Output the (X, Y) coordinate of the center of the cell containing the given text.  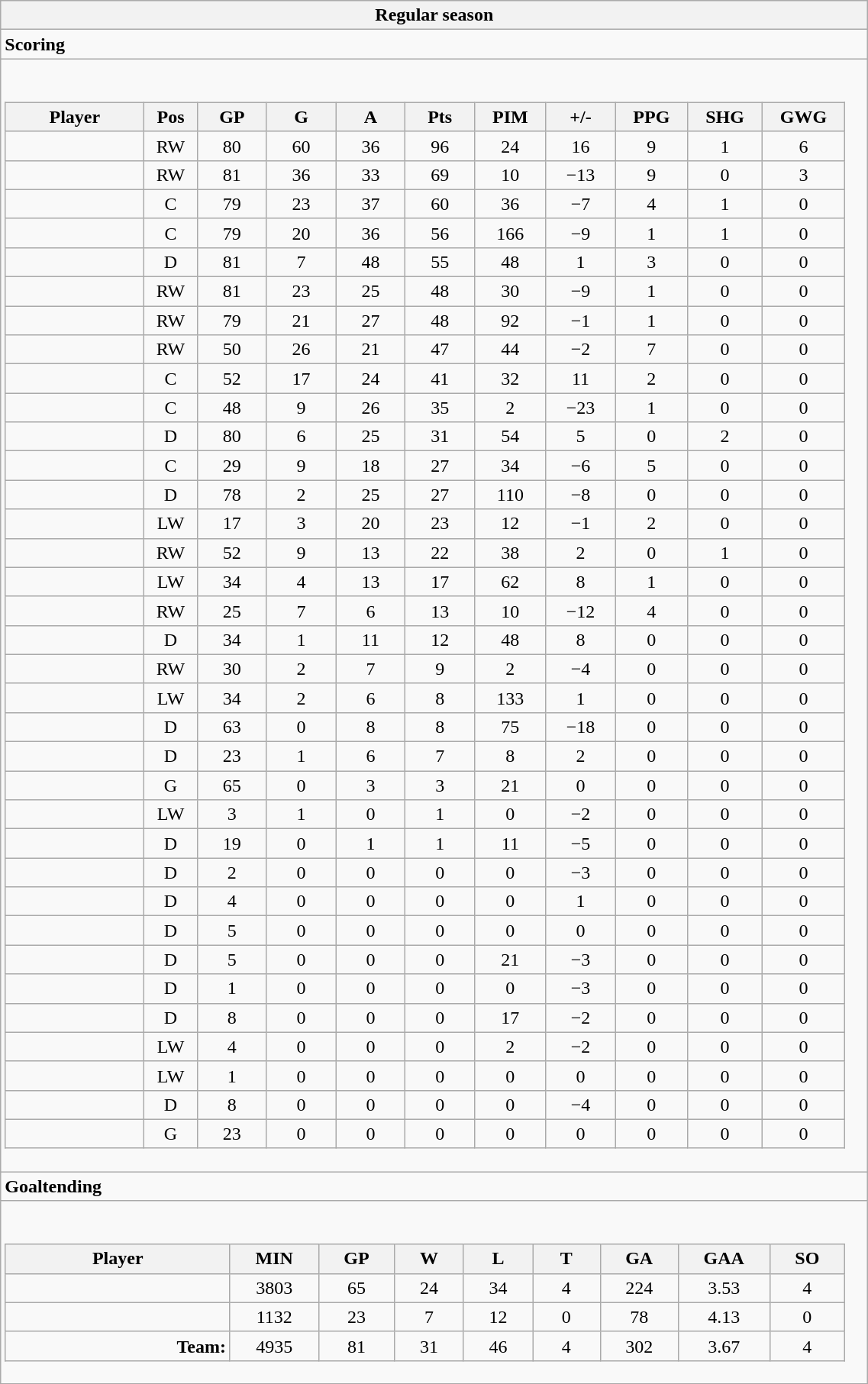
SO (807, 1259)
32 (511, 379)
18 (371, 466)
47 (440, 350)
GWG (803, 117)
38 (511, 553)
3.53 (724, 1288)
GAA (724, 1259)
−6 (580, 466)
SHG (725, 117)
Scoring (434, 44)
37 (371, 204)
−12 (580, 611)
63 (232, 727)
35 (440, 408)
44 (511, 350)
−23 (580, 408)
1132 (274, 1317)
56 (440, 233)
16 (580, 146)
133 (511, 698)
166 (511, 233)
110 (511, 495)
19 (232, 844)
41 (440, 379)
A (371, 117)
75 (511, 727)
3.67 (724, 1346)
Team: (118, 1346)
−13 (580, 175)
46 (498, 1346)
W (429, 1259)
62 (511, 582)
22 (440, 553)
GA (639, 1259)
69 (440, 175)
−5 (580, 844)
L (498, 1259)
92 (511, 321)
33 (371, 175)
Goaltending (434, 1186)
224 (639, 1288)
54 (511, 437)
96 (440, 146)
3803 (274, 1288)
55 (440, 262)
−18 (580, 727)
302 (639, 1346)
50 (232, 350)
PIM (511, 117)
PPG (652, 117)
+/- (580, 117)
T (566, 1259)
Pos (171, 117)
Pts (440, 117)
Regular season (434, 15)
4935 (274, 1346)
29 (232, 466)
Player MIN GP W L T GA GAA SO 3803 65 24 34 4 224 3.53 4 1132 23 7 12 0 78 4.13 0 Team: 4935 81 31 46 4 302 3.67 4 (434, 1292)
4.13 (724, 1317)
−7 (580, 204)
−8 (580, 495)
MIN (274, 1259)
